Detect which cell encompasses the target text, then output its (X, Y) center coordinate. 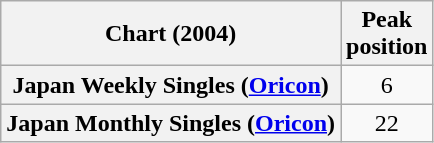
Japan Weekly Singles (Oricon) (171, 85)
Japan Monthly Singles (Oricon) (171, 123)
22 (387, 123)
6 (387, 85)
Peakposition (387, 34)
Chart (2004) (171, 34)
